Pinpoint the cell where the given text exists, returning its [X, Y] midpoint coordinate. 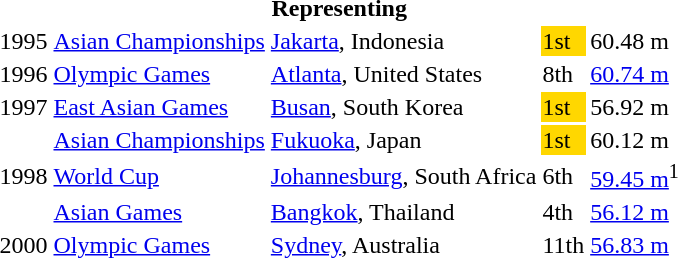
Asian Games [159, 212]
4th [564, 212]
Johannesburg, South Africa [404, 176]
Fukuoka, Japan [404, 140]
Olympic Games [159, 74]
8th [564, 74]
Bangkok, Thailand [404, 212]
Jakarta, Indonesia [404, 41]
6th [564, 176]
Atlanta, United States [404, 74]
Busan, South Korea [404, 107]
East Asian Games [159, 107]
World Cup [159, 176]
